Find where the given text appears and provide that cell's center as [X, Y] coordinate. 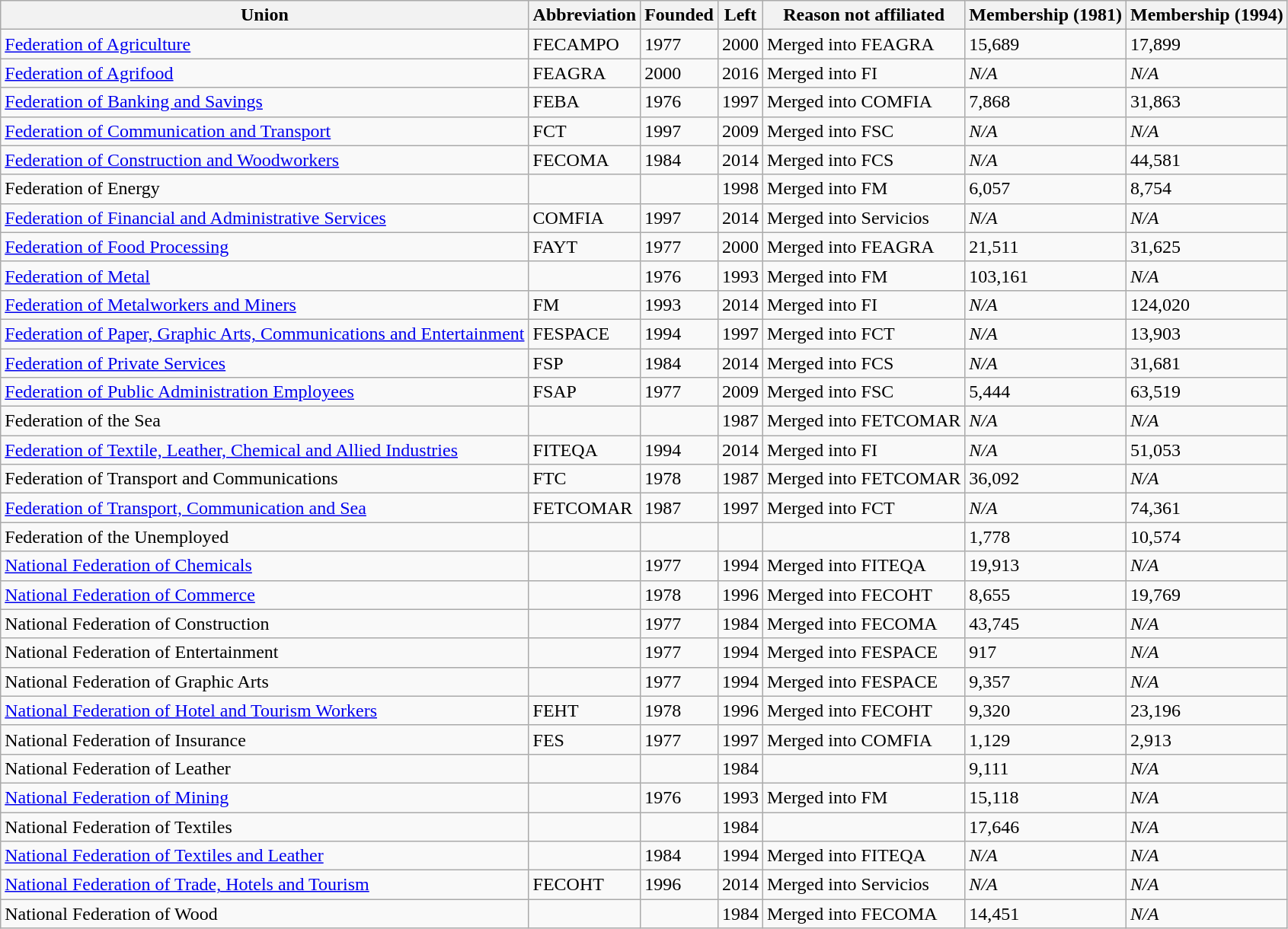
2016 [740, 73]
17,646 [1046, 826]
FEHT [585, 710]
National Federation of Leather [265, 768]
17,899 [1207, 44]
44,581 [1207, 160]
FECOMA [585, 160]
National Federation of Wood [265, 914]
National Federation of Trade, Hotels and Tourism [265, 885]
15,689 [1046, 44]
63,519 [1207, 392]
31,863 [1207, 102]
Membership (1981) [1046, 15]
Federation of Public Administration Employees [265, 392]
Abbreviation [585, 15]
31,681 [1207, 363]
917 [1046, 653]
National Federation of Entertainment [265, 653]
Federation of Textile, Leather, Chemical and Allied Industries [265, 450]
Federation of Agrifood [265, 73]
FEAGRA [585, 73]
14,451 [1046, 914]
Federation of Banking and Savings [265, 102]
Federation of Metalworkers and Miners [265, 305]
1998 [740, 189]
National Federation of Graphic Arts [265, 682]
COMFIA [585, 218]
2,913 [1207, 739]
National Federation of Textiles [265, 826]
21,511 [1046, 247]
Federation of the Unemployed [265, 537]
Membership (1994) [1207, 15]
Federation of the Sea [265, 421]
Federation of Private Services [265, 363]
Federation of Paper, Graphic Arts, Communications and Entertainment [265, 334]
Federation of Agriculture [265, 44]
1,129 [1046, 739]
Federation of Food Processing [265, 247]
Left [740, 15]
National Federation of Construction [265, 624]
9,111 [1046, 768]
FSP [585, 363]
FSAP [585, 392]
10,574 [1207, 537]
51,053 [1207, 450]
74,361 [1207, 508]
19,913 [1046, 566]
FCT [585, 131]
FETCOMAR [585, 508]
9,357 [1046, 682]
FAYT [585, 247]
5,444 [1046, 392]
Federation of Transport and Communications [265, 479]
36,092 [1046, 479]
FITEQA [585, 450]
13,903 [1207, 334]
8,655 [1046, 595]
National Federation of Commerce [265, 595]
Federation of Financial and Administrative Services [265, 218]
FECAMPO [585, 44]
National Federation of Chemicals [265, 566]
National Federation of Insurance [265, 739]
Federation of Communication and Transport [265, 131]
FECOHT [585, 885]
31,625 [1207, 247]
National Federation of Hotel and Tourism Workers [265, 710]
Federation of Construction and Woodworkers [265, 160]
National Federation of Mining [265, 797]
Union [265, 15]
Founded [679, 15]
Reason not affiliated [864, 15]
FM [585, 305]
National Federation of Textiles and Leather [265, 856]
19,769 [1207, 595]
Federation of Transport, Communication and Sea [265, 508]
Federation of Energy [265, 189]
23,196 [1207, 710]
6,057 [1046, 189]
FEBA [585, 102]
FES [585, 739]
103,161 [1046, 276]
43,745 [1046, 624]
8,754 [1207, 189]
1,778 [1046, 537]
FESPACE [585, 334]
Federation of Metal [265, 276]
124,020 [1207, 305]
9,320 [1046, 710]
7,868 [1046, 102]
FTC [585, 479]
15,118 [1046, 797]
